Return the (x, y) coordinate for the center point of the cell that contains the specified text.  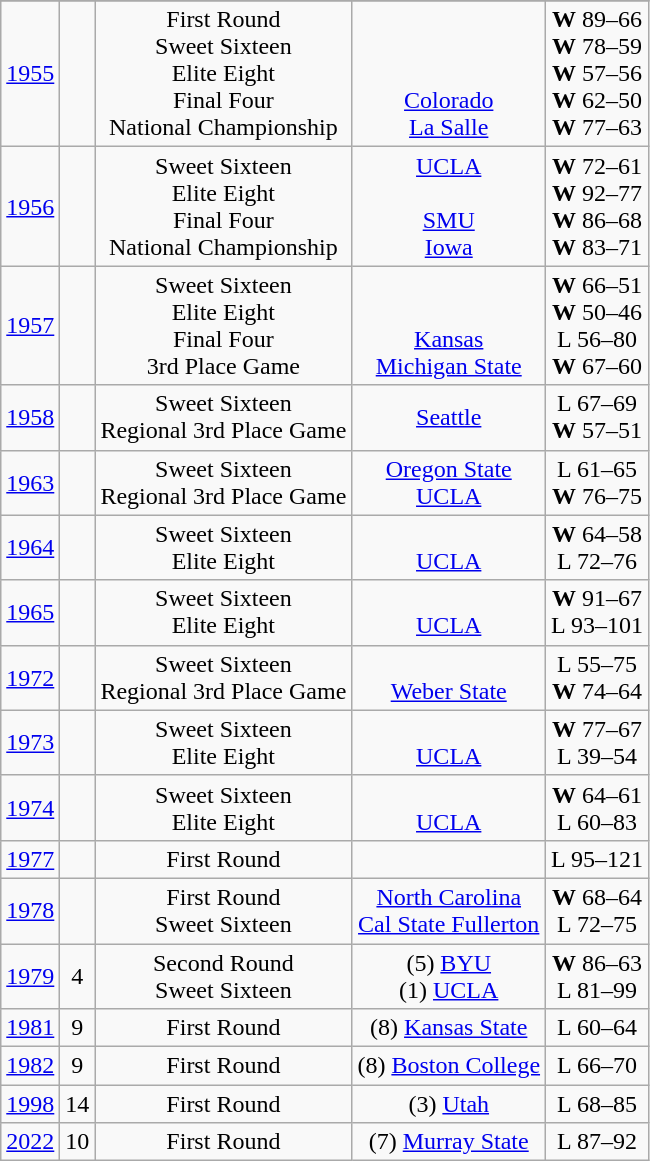
L 55–75W 74–64 (598, 678)
1957 (30, 326)
Seattle (449, 418)
L 95–121 (598, 859)
W 77–67L 39–54 (598, 742)
W 66–51W 50–46L 56–80W 67–60 (598, 326)
1958 (30, 418)
10 (78, 1142)
1956 (30, 206)
1955 (30, 74)
W 86–63L 81–99 (598, 976)
L 67–69W 57–51 (598, 418)
1978 (30, 910)
Oregon StateUCLA (449, 482)
Second RoundSweet Sixteen (224, 976)
W 89–66W 78–59W 57–56W 62–50W 77–63 (598, 74)
KansasMichigan State (449, 326)
1974 (30, 808)
L 60–64 (598, 1028)
(3) Utah (449, 1104)
(7) Murray State (449, 1142)
North CarolinaCal State Fullerton (449, 910)
1998 (30, 1104)
(8) Boston College (449, 1066)
1981 (30, 1028)
1979 (30, 976)
First RoundSweet Sixteen (224, 910)
W 72–61W 92–77W 86–68W 83–71 (598, 206)
Weber State (449, 678)
Sweet SixteenElite EightFinal FourNational Championship (224, 206)
UCLASMUIowa (449, 206)
(5) BYU(1) UCLA (449, 976)
ColoradoLa Salle (449, 74)
1982 (30, 1066)
Sweet SixteenElite EightFinal Four3rd Place Game (224, 326)
1963 (30, 482)
14 (78, 1104)
1977 (30, 859)
1973 (30, 742)
2022 (30, 1142)
First RoundSweet SixteenElite EightFinal FourNational Championship (224, 74)
W 64–58L 72–76 (598, 548)
W 91–67L 93–101 (598, 612)
W 64–61L 60–83 (598, 808)
(8) Kansas State (449, 1028)
1964 (30, 548)
4 (78, 976)
L 66–70 (598, 1066)
L 68–85 (598, 1104)
L 87–92 (598, 1142)
1965 (30, 612)
L 61–65W 76–75 (598, 482)
W 68–64L 72–75 (598, 910)
1972 (30, 678)
